Pinpoint the cell where the given text exists, returning its [X, Y] midpoint coordinate. 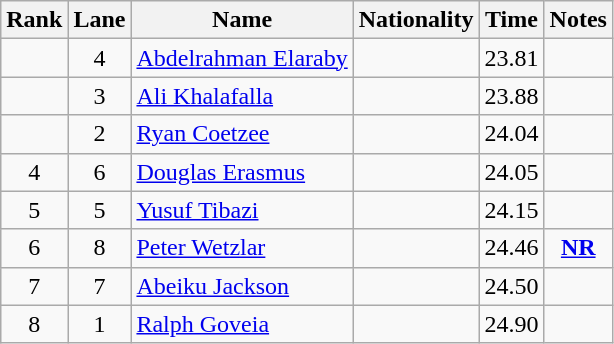
Lane [100, 20]
23.81 [512, 58]
24.15 [512, 210]
Yusuf Tibazi [242, 210]
Peter Wetzlar [242, 248]
3 [100, 96]
1 [100, 324]
24.90 [512, 324]
Rank [34, 20]
24.50 [512, 286]
Ryan Coetzee [242, 134]
24.04 [512, 134]
Ralph Goveia [242, 324]
Nationality [416, 20]
Abdelrahman Elaraby [242, 58]
24.46 [512, 248]
Abeiku Jackson [242, 286]
24.05 [512, 172]
NR [578, 248]
Time [512, 20]
2 [100, 134]
Notes [578, 20]
23.88 [512, 96]
Ali Khalafalla [242, 96]
Douglas Erasmus [242, 172]
Name [242, 20]
